From the cell containing the given text, extract its center point as (x, y) coordinate. 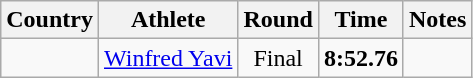
Athlete (168, 20)
Time (360, 20)
Country (50, 20)
Winfred Yavi (168, 58)
Round (278, 20)
8:52.76 (360, 58)
Final (278, 58)
Notes (437, 20)
